Output the (X, Y) coordinate of the center of the cell containing the given text.  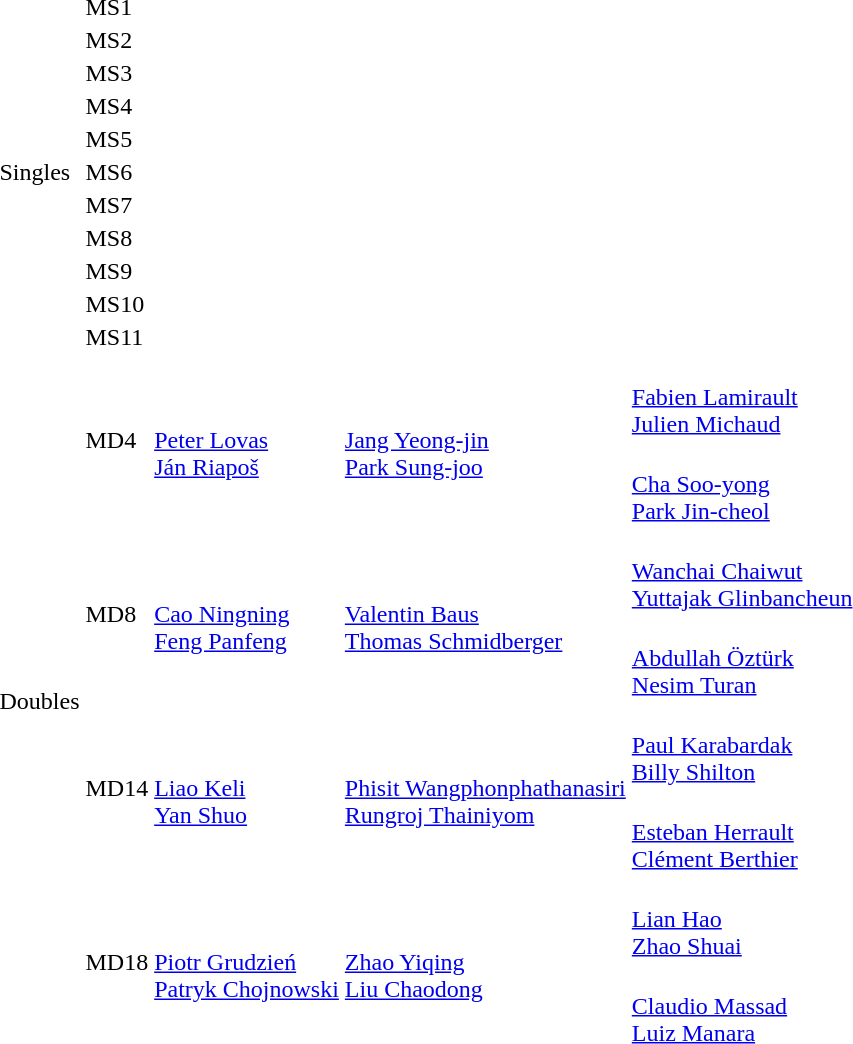
MS4 (117, 106)
MS3 (117, 73)
MS11 (117, 337)
Valentin BausThomas Schmidberger (485, 614)
MS5 (117, 139)
MS7 (117, 205)
Liao KeliYan Shuo (247, 788)
Jang Yeong-jinPark Sung-joo (485, 440)
Phisit WangphonphathanasiriRungroj Thainiyom (485, 788)
MD8 (117, 614)
MS2 (117, 40)
MS6 (117, 172)
MS8 (117, 238)
MS9 (117, 271)
MS10 (117, 304)
MD4 (117, 440)
Cao NingningFeng Panfeng (247, 614)
MD14 (117, 788)
Peter LovasJán Riapoš (247, 440)
